Extract the (X, Y) coordinate from the center of the cell holding the provided text.  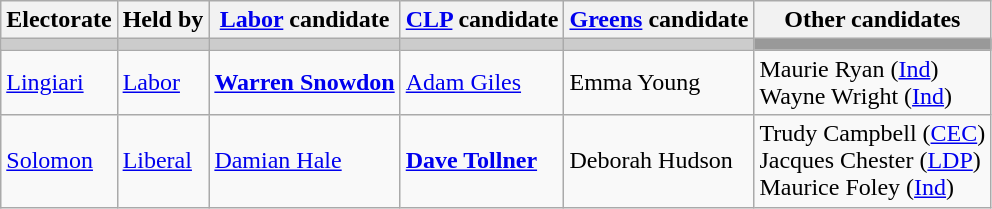
Electorate (59, 20)
Held by (163, 20)
Trudy Campbell (CEC) Jacques Chester (LDP)Maurice Foley (Ind) (872, 161)
Labor candidate (304, 20)
Liberal (163, 161)
Lingiari (59, 82)
Adam Giles (482, 82)
CLP candidate (482, 20)
Deborah Hudson (659, 161)
Warren Snowdon (304, 82)
Solomon (59, 161)
Damian Hale (304, 161)
Labor (163, 82)
Dave Tollner (482, 161)
Maurie Ryan (Ind)Wayne Wright (Ind) (872, 82)
Greens candidate (659, 20)
Other candidates (872, 20)
Emma Young (659, 82)
